Detect which cell encompasses the target text, then output its [X, Y] center coordinate. 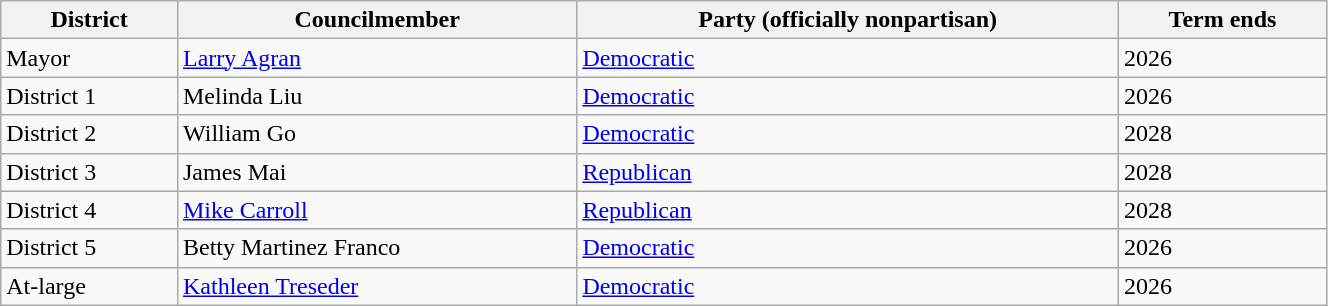
Melinda Liu [376, 96]
James Mai [376, 172]
District 4 [90, 210]
District 5 [90, 248]
District 3 [90, 172]
Term ends [1223, 20]
At-large [90, 286]
Betty Martinez Franco [376, 248]
District 1 [90, 96]
Mayor [90, 58]
District 2 [90, 134]
Councilmember [376, 20]
Party (officially nonpartisan) [848, 20]
Mike Carroll [376, 210]
Kathleen Treseder [376, 286]
Larry Agran [376, 58]
William Go [376, 134]
District [90, 20]
